Search for the cell housing the specified text and yield its [X, Y] center coordinate. 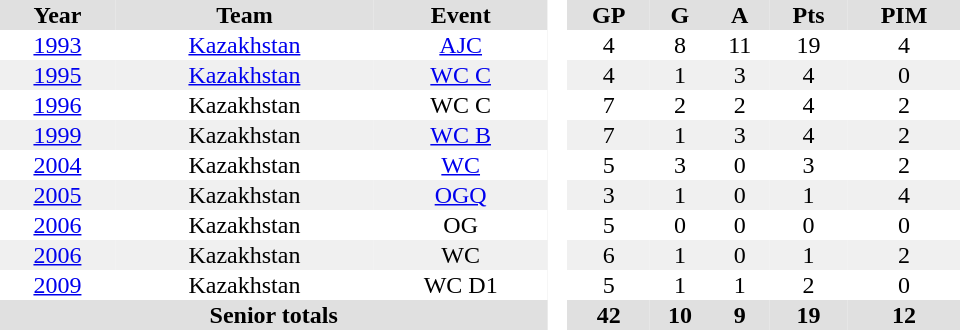
Year [58, 15]
1999 [58, 135]
11 [740, 45]
42 [609, 315]
8 [680, 45]
WC D1 [460, 285]
2005 [58, 195]
10 [680, 315]
Senior totals [274, 315]
1996 [58, 105]
1993 [58, 45]
12 [904, 315]
1995 [58, 75]
6 [609, 255]
A [740, 15]
OG [460, 225]
Pts [808, 15]
GP [609, 15]
AJC [460, 45]
WC B [460, 135]
PIM [904, 15]
Team [244, 15]
9 [740, 315]
OGQ [460, 195]
G [680, 15]
2004 [58, 165]
Event [460, 15]
2009 [58, 285]
